Return the [X, Y] coordinate for the center point of the cell that contains the specified text.  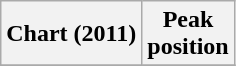
Chart (2011) [72, 34]
Peakposition [188, 34]
